Scan for the cell matching the given text and deliver its (x, y) coordinate at center. 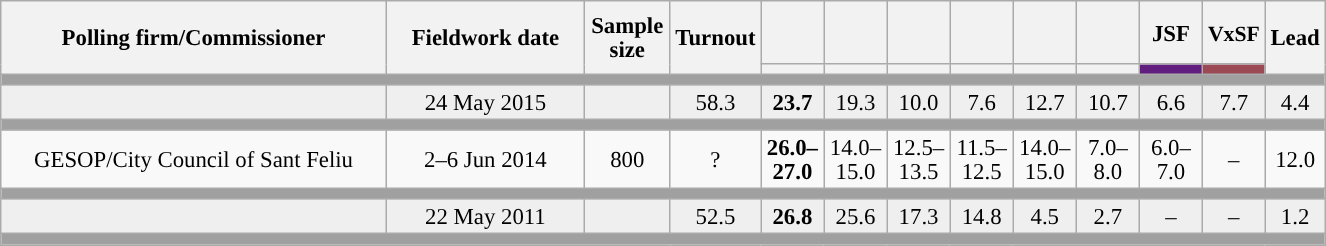
23.7 (792, 102)
1.2 (1295, 218)
24 May 2015 (485, 102)
VxSF (1234, 32)
GESOP/City Council of Sant Feliu (194, 160)
26.0–27.0 (792, 160)
800 (627, 160)
? (716, 160)
11.5–12.5 (982, 160)
7.6 (982, 102)
58.3 (716, 102)
17.3 (918, 218)
Turnout (716, 38)
Fieldwork date (485, 38)
22 May 2011 (485, 218)
10.7 (1108, 102)
6.0–7.0 (1170, 160)
Lead (1295, 38)
14.8 (982, 218)
2.7 (1108, 218)
26.8 (792, 218)
6.6 (1170, 102)
7.0–8.0 (1108, 160)
52.5 (716, 218)
12.5–13.5 (918, 160)
Polling firm/Commissioner (194, 38)
Sample size (627, 38)
12.0 (1295, 160)
2–6 Jun 2014 (485, 160)
4.5 (1044, 218)
4.4 (1295, 102)
7.7 (1234, 102)
25.6 (856, 218)
12.7 (1044, 102)
JSF (1170, 32)
19.3 (856, 102)
10.0 (918, 102)
